Find where the given text appears and provide that cell's center as [X, Y] coordinate. 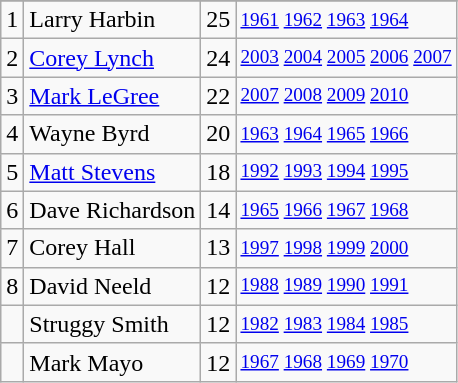
Mark LeGree [112, 96]
Corey Hall [112, 248]
1963 1964 1965 1966 [346, 134]
8 [12, 286]
Struggy Smith [112, 324]
1997 1998 1999 2000 [346, 248]
2007 2008 2009 2010 [346, 96]
22 [218, 96]
Matt Stevens [112, 172]
2 [12, 58]
3 [12, 96]
1988 1989 1990 1991 [346, 286]
Mark Mayo [112, 362]
25 [218, 20]
24 [218, 58]
1 [12, 20]
13 [218, 248]
1992 1993 1994 1995 [346, 172]
5 [12, 172]
Wayne Byrd [112, 134]
Dave Richardson [112, 210]
1961 1962 1963 1964 [346, 20]
1967 1968 1969 1970 [346, 362]
1982 1983 1984 1985 [346, 324]
20 [218, 134]
1965 1966 1967 1968 [346, 210]
David Neeld [112, 286]
4 [12, 134]
7 [12, 248]
18 [218, 172]
Corey Lynch [112, 58]
Larry Harbin [112, 20]
14 [218, 210]
6 [12, 210]
2003 2004 2005 2006 2007 [346, 58]
